Output the (X, Y) coordinate of the center of the cell containing the given text.  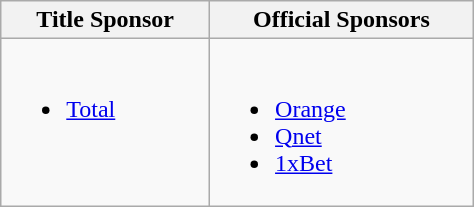
Title Sponsor (106, 20)
Official Sponsors (342, 20)
OrangeQnet1xBet (342, 122)
Total (106, 122)
